For the text-containing cell, return its midpoint in (X, Y) coordinate format. 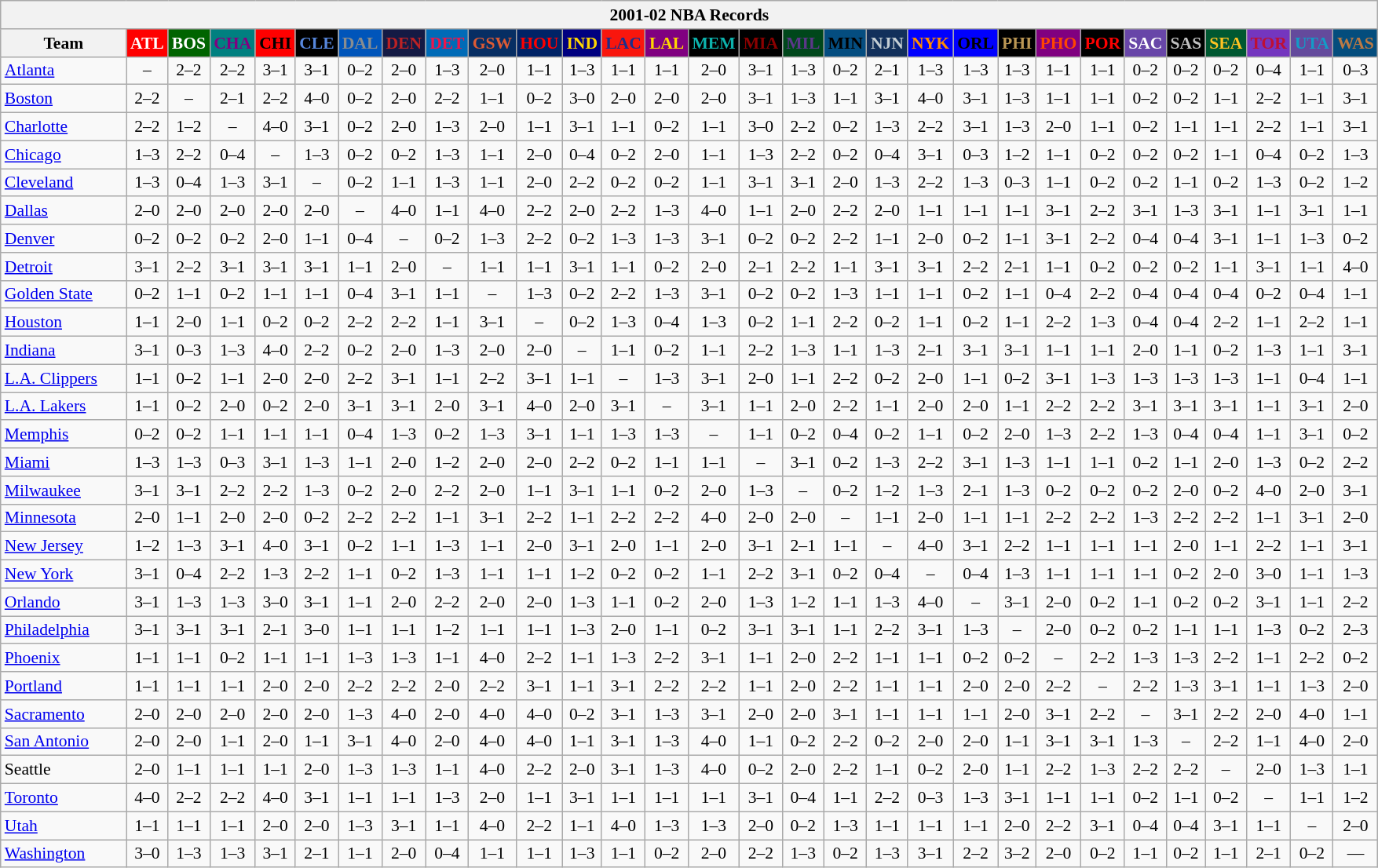
DET (448, 43)
Boston (64, 99)
Memphis (64, 435)
New Jersey (64, 546)
MIL (802, 43)
ORL (975, 43)
Cleveland (64, 183)
DEN (404, 43)
LAL (667, 43)
POR (1102, 43)
Minnesota (64, 518)
Phoenix (64, 658)
Portland (64, 686)
Atlanta (64, 71)
Charlotte (64, 127)
2001-02 NBA Records (689, 15)
Philadelphia (64, 630)
MIN (845, 43)
Team (64, 43)
Miami (64, 462)
CHA (232, 43)
CLE (317, 43)
MIA (761, 43)
Sacramento (64, 714)
DAL (360, 43)
SEA (1226, 43)
— (1355, 854)
Indiana (64, 351)
NJN (887, 43)
SAC (1145, 43)
CHI (275, 43)
Utah (64, 826)
Houston (64, 323)
Denver (64, 239)
Seattle (64, 770)
San Antonio (64, 742)
Orlando (64, 602)
TOR (1269, 43)
LAC (623, 43)
BOS (188, 43)
GSW (493, 43)
PHI (1018, 43)
SAS (1186, 43)
UTA (1312, 43)
NYK (930, 43)
Chicago (64, 155)
IND (582, 43)
New York (64, 574)
Detroit (64, 267)
Milwaukee (64, 491)
2–3 (1355, 630)
WAS (1355, 43)
HOU (539, 43)
L.A. Clippers (64, 378)
L.A. Lakers (64, 407)
Dallas (64, 211)
Washington (64, 854)
PHO (1058, 43)
MEM (713, 43)
Toronto (64, 798)
Golden State (64, 294)
3–2 (1018, 854)
ATL (148, 43)
